Find where the given text appears and provide that cell's center as (X, Y) coordinate. 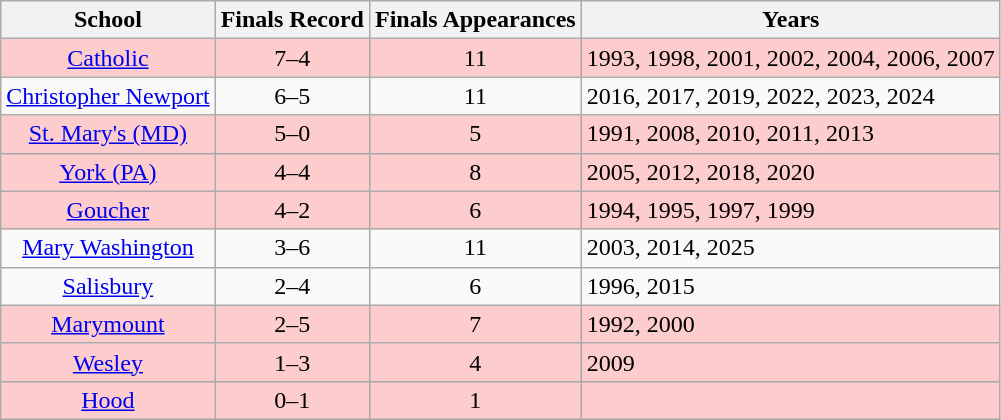
1 (475, 400)
Wesley (108, 362)
3–6 (292, 248)
0–1 (292, 400)
1991, 2008, 2010, 2011, 2013 (790, 134)
Years (790, 20)
2016, 2017, 2019, 2022, 2023, 2024 (790, 96)
7 (475, 324)
1–3 (292, 362)
5 (475, 134)
Hood (108, 400)
7–4 (292, 58)
2–5 (292, 324)
Finals Appearances (475, 20)
1993, 1998, 2001, 2002, 2004, 2006, 2007 (790, 58)
Catholic (108, 58)
8 (475, 172)
Christopher Newport (108, 96)
2005, 2012, 2018, 2020 (790, 172)
4–2 (292, 210)
Mary Washington (108, 248)
4–4 (292, 172)
2003, 2014, 2025 (790, 248)
St. Mary's (MD) (108, 134)
Salisbury (108, 286)
4 (475, 362)
Finals Record (292, 20)
School (108, 20)
1996, 2015 (790, 286)
1994, 1995, 1997, 1999 (790, 210)
Goucher (108, 210)
Marymount (108, 324)
6–5 (292, 96)
York (PA) (108, 172)
1992, 2000 (790, 324)
5–0 (292, 134)
2–4 (292, 286)
2009 (790, 362)
